Extract the [X, Y] coordinate from the center of the cell holding the provided text.  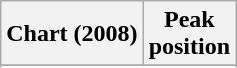
Chart (2008) [72, 34]
Peakposition [189, 34]
